Output the [x, y] coordinate of the center of the cell containing the given text.  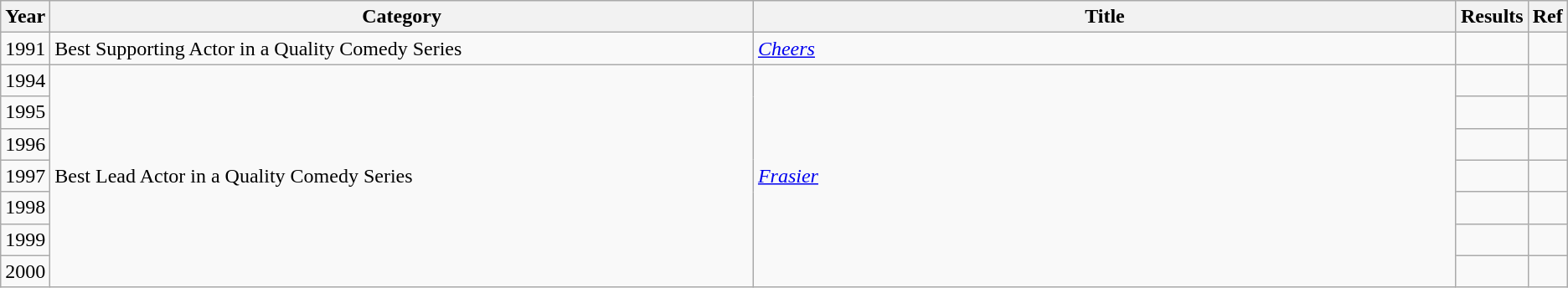
Ref [1548, 17]
Cheers [1104, 49]
Frasier [1104, 176]
1996 [25, 144]
1998 [25, 208]
1991 [25, 49]
Category [402, 17]
1994 [25, 80]
Title [1104, 17]
1995 [25, 112]
1999 [25, 239]
Best Lead Actor in a Quality Comedy Series [402, 176]
Best Supporting Actor in a Quality Comedy Series [402, 49]
1997 [25, 176]
Results [1492, 17]
2000 [25, 271]
Year [25, 17]
